Identify which cell holds the provided text, then report its (x, y) central coordinate. 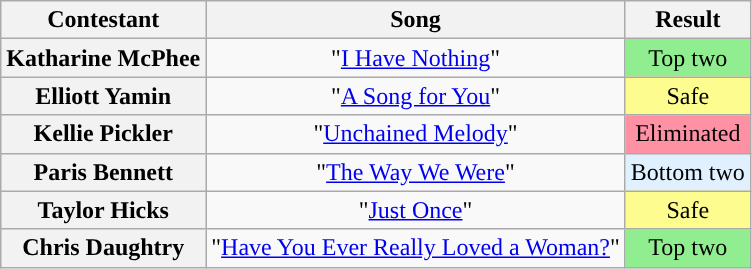
"The Way We Were" (416, 172)
Eliminated (688, 134)
Result (688, 20)
Katharine McPhee (104, 58)
"Just Once" (416, 210)
Bottom two (688, 172)
"Unchained Melody" (416, 134)
Chris Daughtry (104, 248)
Taylor Hicks (104, 210)
"Have You Ever Really Loved a Woman?" (416, 248)
Paris Bennett (104, 172)
Elliott Yamin (104, 96)
Contestant (104, 20)
Kellie Pickler (104, 134)
Song (416, 20)
"A Song for You" (416, 96)
"I Have Nothing" (416, 58)
